Determine the (x, y) coordinate at the center of the cell enclosing the given text.  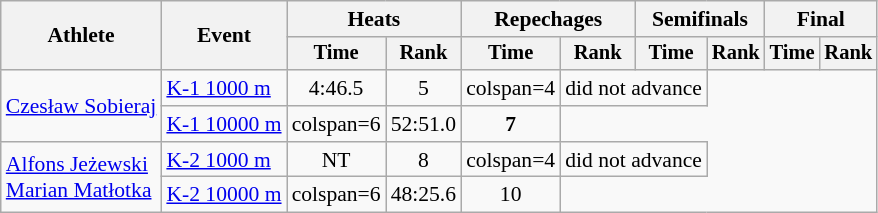
48:25.6 (424, 195)
K-1 10000 m (224, 124)
10 (510, 195)
Final (821, 19)
K-2 10000 m (224, 195)
Event (224, 36)
Heats (374, 19)
8 (424, 160)
Semifinals (700, 19)
5 (424, 88)
Athlete (82, 36)
Alfons JeżewskiMarian Matłotka (82, 178)
4:46.5 (336, 88)
Czesław Sobieraj (82, 106)
7 (510, 124)
Repechages (548, 19)
NT (336, 160)
K-1 1000 m (224, 88)
K-2 1000 m (224, 160)
52:51.0 (424, 124)
